For the text-containing cell, return its midpoint in (x, y) coordinate format. 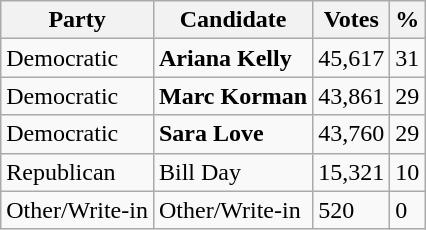
15,321 (352, 172)
Candidate (232, 20)
Party (78, 20)
Ariana Kelly (232, 58)
Marc Korman (232, 96)
Republican (78, 172)
0 (408, 210)
31 (408, 58)
Bill Day (232, 172)
43,760 (352, 134)
10 (408, 172)
Sara Love (232, 134)
Votes (352, 20)
45,617 (352, 58)
520 (352, 210)
43,861 (352, 96)
% (408, 20)
